Capture the cell that displays the provided text and extract its (x, y) central coordinate. 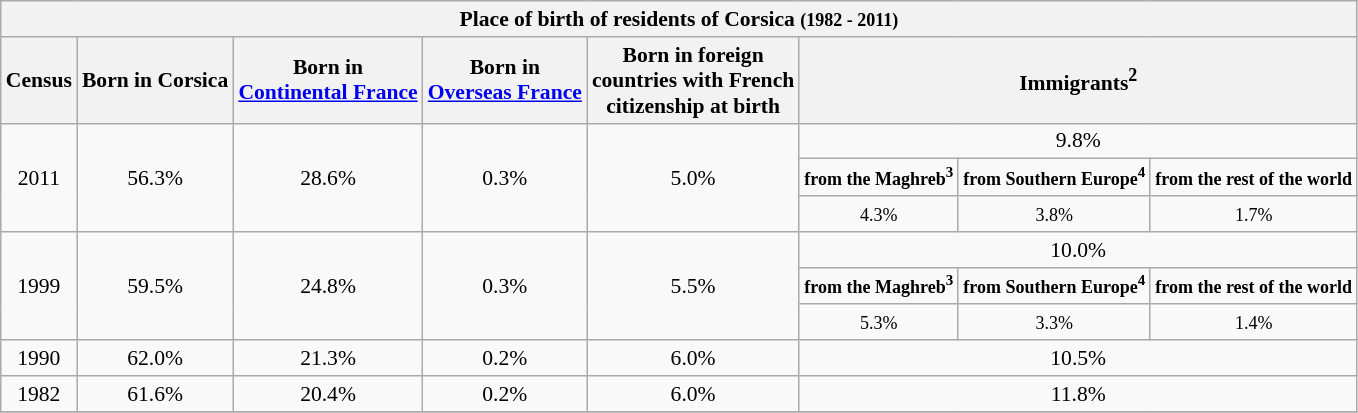
62.0% (155, 358)
59.5% (155, 286)
Born inContinental France (328, 80)
Place of birth of residents of Corsica (1982 - 2011) (679, 19)
5.5% (693, 286)
3.8% (1054, 214)
61.6% (155, 394)
1999 (39, 286)
4.3% (878, 214)
1.4% (1254, 323)
2011 (39, 177)
1990 (39, 358)
Born inOverseas France (505, 80)
1.7% (1254, 214)
3.3% (1054, 323)
5.0% (693, 177)
21.3% (328, 358)
9.8% (1078, 141)
11.8% (1078, 394)
Census (39, 80)
56.3% (155, 177)
Immigrants2 (1078, 80)
10.0% (1078, 250)
24.8% (328, 286)
Born in foreigncountries with Frenchcitizenship at birth (693, 80)
20.4% (328, 394)
1982 (39, 394)
5.3% (878, 323)
28.6% (328, 177)
Born in Corsica (155, 80)
10.5% (1078, 358)
